Output the [X, Y] coordinate of the center of the cell containing the given text.  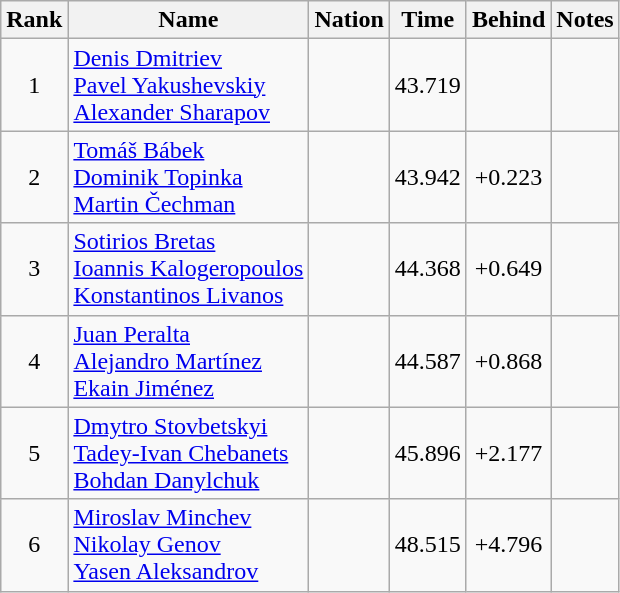
48.515 [428, 545]
Behind [508, 20]
Tomáš BábekDominik TopinkaMartin Čechman [188, 177]
Sotirios BretasIoannis KalogeropoulosKonstantinos Livanos [188, 269]
+0.649 [508, 269]
Notes [585, 20]
Denis DmitrievPavel YakushevskiyAlexander Sharapov [188, 85]
Rank [34, 20]
45.896 [428, 453]
Juan PeraltaAlejandro MartínezEkain Jiménez [188, 361]
+0.223 [508, 177]
+0.868 [508, 361]
43.942 [428, 177]
+2.177 [508, 453]
4 [34, 361]
2 [34, 177]
Dmytro StovbetskyiTadey-Ivan ChebanetsBohdan Danylchuk [188, 453]
6 [34, 545]
1 [34, 85]
3 [34, 269]
Nation [349, 20]
43.719 [428, 85]
44.587 [428, 361]
Miroslav MinchevNikolay GenovYasen Aleksandrov [188, 545]
Time [428, 20]
5 [34, 453]
+4.796 [508, 545]
44.368 [428, 269]
Name [188, 20]
